Determine the (x, y) coordinate at the center of the cell enclosing the given text.  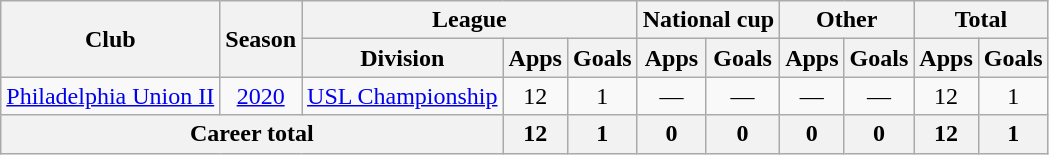
Other (847, 20)
Philadelphia Union II (110, 96)
Career total (252, 134)
2020 (261, 96)
USL Championship (403, 96)
Division (403, 58)
Club (110, 39)
Season (261, 39)
Total (981, 20)
National cup (708, 20)
League (470, 20)
